Search for the cell housing the specified text and yield its [x, y] center coordinate. 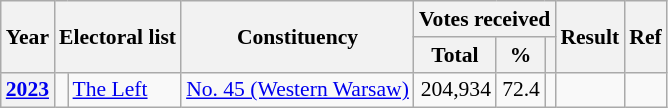
The Left [125, 90]
Total [455, 55]
No. 45 (Western Warsaw) [298, 90]
Year [28, 36]
% [520, 55]
Votes received [484, 19]
Electoral list [118, 36]
204,934 [455, 90]
Ref [645, 36]
Result [590, 36]
2023 [28, 90]
72.4 [520, 90]
Constituency [298, 36]
